Scan for the cell matching the given text and deliver its [X, Y] coordinate at center. 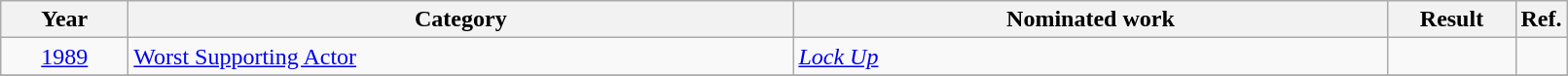
Category [461, 19]
Nominated work [1090, 19]
Ref. [1542, 19]
Result [1452, 19]
Year [64, 19]
1989 [64, 57]
Lock Up [1090, 57]
Worst Supporting Actor [461, 57]
